Determine the [X, Y] coordinate at the center of the cell enclosing the given text.  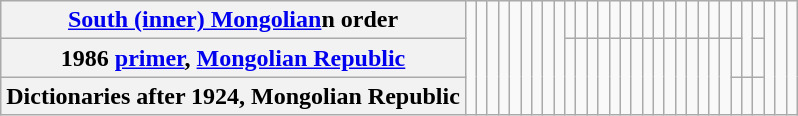
South (inner) Mongoliann order [234, 20]
Dictionaries after 1924, Mongolian Republic [234, 96]
1986 primer, Mongolian Republic [234, 58]
